Search for the cell housing the specified text and yield its [x, y] center coordinate. 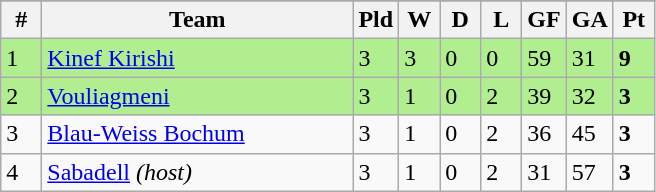
Vouliagmeni [198, 96]
D [460, 20]
Sabadell (host) [198, 172]
Pld [376, 20]
59 [544, 58]
# [22, 20]
L [502, 20]
GA [590, 20]
Kinef Kirishi [198, 58]
36 [544, 134]
W [420, 20]
4 [22, 172]
GF [544, 20]
39 [544, 96]
32 [590, 96]
9 [634, 58]
Team [198, 20]
Blau-Weiss Bochum [198, 134]
Pt [634, 20]
45 [590, 134]
57 [590, 172]
